For the text-containing cell, return its midpoint in [X, Y] coordinate format. 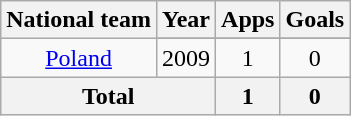
National team [79, 20]
Total [108, 96]
2009 [186, 58]
Apps [248, 20]
Year [186, 20]
Goals [315, 20]
Poland [79, 58]
